Scan for the cell matching the given text and deliver its (x, y) coordinate at center. 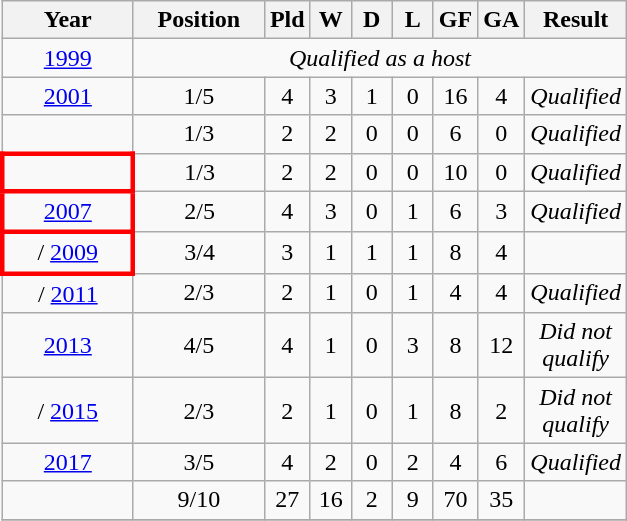
1/5 (198, 96)
L (412, 20)
3/5 (198, 462)
W (330, 20)
Qualified as a host (380, 58)
2001 (68, 96)
10 (455, 172)
70 (455, 500)
/ 2015 (68, 410)
Pld (287, 20)
4/5 (198, 346)
3/4 (198, 252)
1999 (68, 58)
GA (502, 20)
9/10 (198, 500)
/ 2011 (68, 293)
/ 2009 (68, 252)
2013 (68, 346)
Position (198, 20)
2/5 (198, 212)
D (372, 20)
Year (68, 20)
12 (502, 346)
Result (576, 20)
9 (412, 500)
27 (287, 500)
2017 (68, 462)
GF (455, 20)
35 (502, 500)
2007 (68, 212)
